Provide the (X, Y) coordinate of the cell's center where the given text is located.  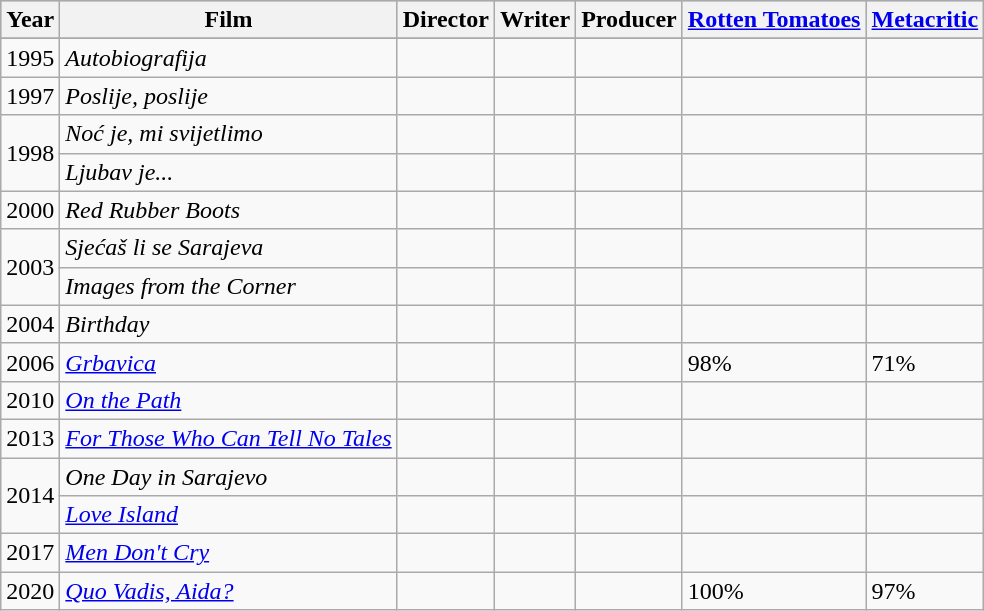
2004 (30, 324)
Love Island (228, 515)
One Day in Sarajevo (228, 477)
Ljubav je... (228, 172)
Grbavica (228, 362)
2000 (30, 210)
2006 (30, 362)
2013 (30, 438)
1995 (30, 58)
Men Don't Cry (228, 553)
2017 (30, 553)
On the Path (228, 400)
98% (774, 362)
100% (774, 591)
Quo Vadis, Aida? (228, 591)
2003 (30, 267)
Writer (534, 20)
2020 (30, 591)
97% (925, 591)
Metacritic (925, 20)
2010 (30, 400)
2014 (30, 496)
Film (228, 20)
1998 (30, 153)
Producer (630, 20)
Year (30, 20)
Sjećaš li se Sarajeva (228, 248)
Images from the Corner (228, 286)
1997 (30, 96)
71% (925, 362)
Rotten Tomatoes (774, 20)
Noć je, mi svijetlimo (228, 134)
Poslije, poslije (228, 96)
Red Rubber Boots (228, 210)
Birthday (228, 324)
Director (446, 20)
For Those Who Can Tell No Tales (228, 438)
Autobiografija (228, 58)
